Provide the (X, Y) coordinate of the cell's center where the given text is located.  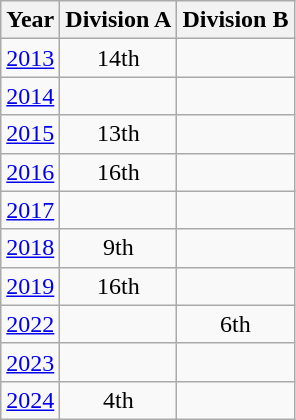
2017 (30, 210)
Year (30, 20)
2016 (30, 172)
2023 (30, 362)
2014 (30, 96)
6th (236, 324)
Division A (118, 20)
2019 (30, 286)
4th (118, 400)
2015 (30, 134)
2013 (30, 58)
Division B (236, 20)
2022 (30, 324)
2024 (30, 400)
14th (118, 58)
2018 (30, 248)
13th (118, 134)
9th (118, 248)
